Identify which cell holds the provided text, then report its (X, Y) central coordinate. 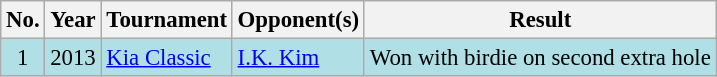
Tournament (166, 20)
1 (23, 58)
Year (73, 20)
Result (540, 20)
No. (23, 20)
I.K. Kim (298, 58)
Kia Classic (166, 58)
Won with birdie on second extra hole (540, 58)
Opponent(s) (298, 20)
2013 (73, 58)
